Locate the cell with the specified text and output its (x, y) center coordinate. 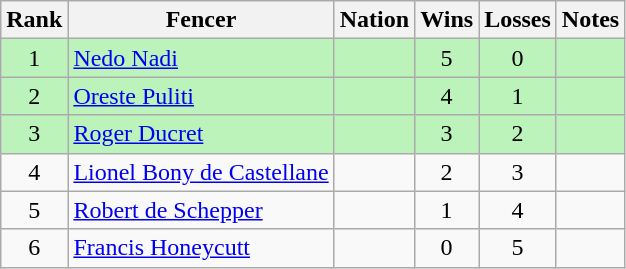
Rank (34, 20)
Nation (374, 20)
Francis Honeycutt (201, 248)
Robert de Schepper (201, 210)
Roger Ducret (201, 134)
6 (34, 248)
Oreste Puliti (201, 96)
Wins (447, 20)
Nedo Nadi (201, 58)
Notes (590, 20)
Fencer (201, 20)
Losses (518, 20)
Lionel Bony de Castellane (201, 172)
